Identify which cell holds the provided text, then report its [X, Y] central coordinate. 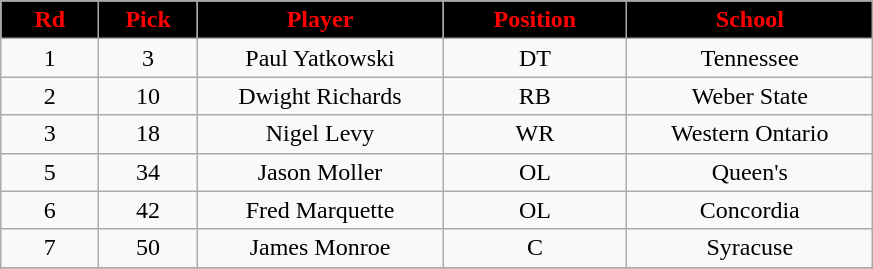
RB [535, 96]
Pick [148, 20]
Tennessee [750, 58]
Paul Yatkowski [320, 58]
James Monroe [320, 248]
Nigel Levy [320, 134]
Position [535, 20]
2 [50, 96]
18 [148, 134]
Western Ontario [750, 134]
Jason Moller [320, 172]
7 [50, 248]
42 [148, 210]
Weber State [750, 96]
WR [535, 134]
10 [148, 96]
6 [50, 210]
Syracuse [750, 248]
1 [50, 58]
Player [320, 20]
C [535, 248]
50 [148, 248]
DT [535, 58]
Dwight Richards [320, 96]
Rd [50, 20]
5 [50, 172]
School [750, 20]
Concordia [750, 210]
Queen's [750, 172]
Fred Marquette [320, 210]
34 [148, 172]
